Scan for the cell matching the given text and deliver its (X, Y) coordinate at center. 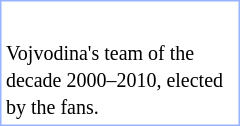
Vojvodina's team of the decade 2000–2010, elected by the fans. (120, 80)
